For the text-containing cell, return its midpoint in (X, Y) coordinate format. 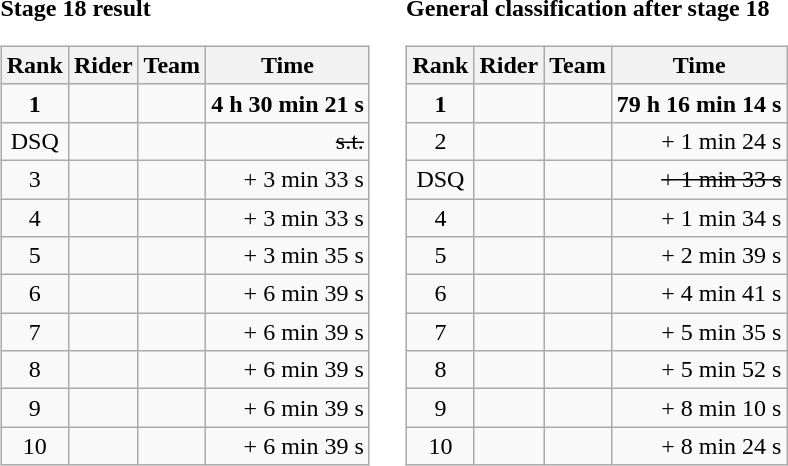
+ 8 min 24 s (699, 446)
+ 3 min 35 s (288, 256)
s.t. (288, 141)
3 (34, 179)
+ 5 min 35 s (699, 332)
+ 8 min 10 s (699, 408)
+ 1 min 33 s (699, 179)
+ 2 min 39 s (699, 256)
4 h 30 min 21 s (288, 103)
79 h 16 min 14 s (699, 103)
2 (440, 141)
+ 1 min 34 s (699, 217)
+ 1 min 24 s (699, 141)
+ 5 min 52 s (699, 370)
+ 4 min 41 s (699, 294)
